Scan for the cell matching the given text and deliver its (X, Y) coordinate at center. 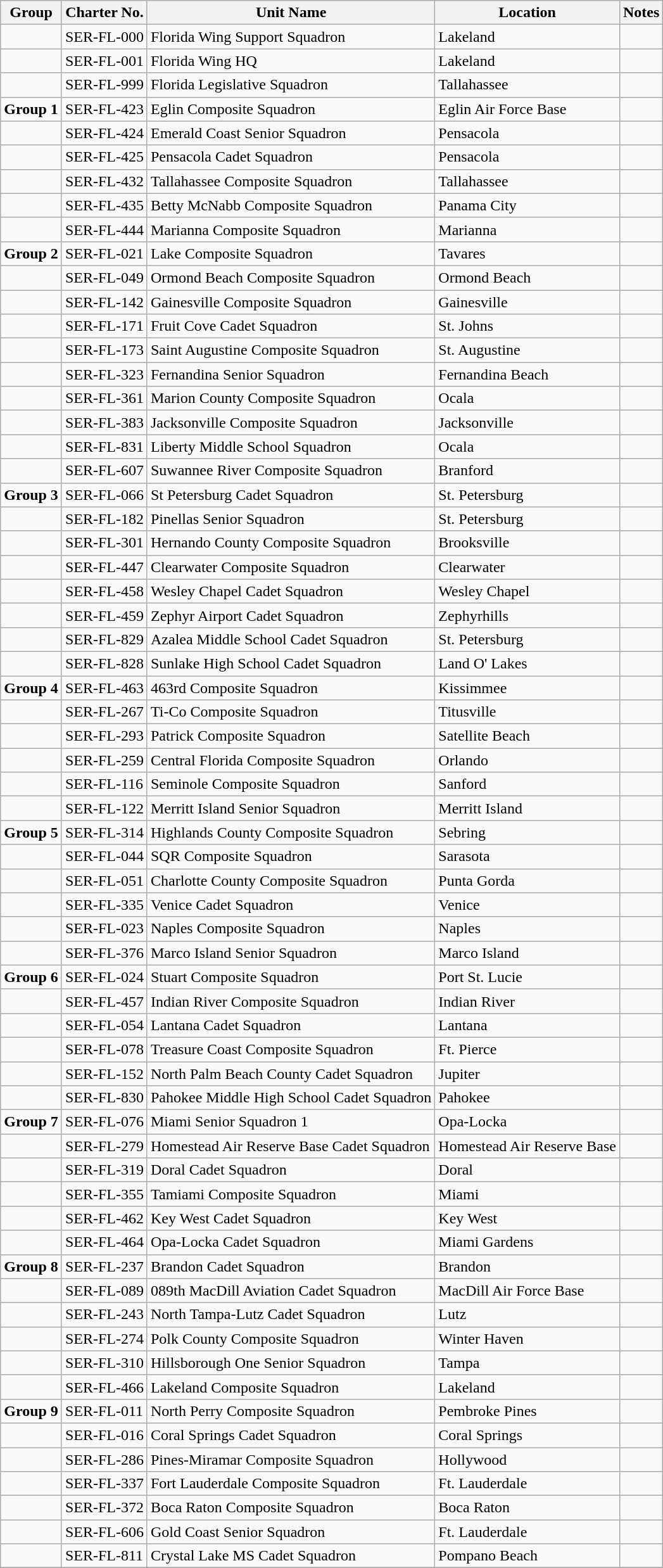
Orlando (527, 760)
SER-FL-383 (104, 423)
Venice (527, 905)
Boca Raton (527, 1508)
Key West Cadet Squadron (291, 1218)
089th MacDill Aviation Cadet Squadron (291, 1291)
North Palm Beach County Cadet Squadron (291, 1074)
SER-FL-310 (104, 1363)
SER-FL-293 (104, 736)
Hillsborough One Senior Squadron (291, 1363)
Indian River (527, 1001)
Satellite Beach (527, 736)
SER-FL-173 (104, 350)
Gainesville Composite Squadron (291, 302)
Group 6 (32, 977)
SER-FL-462 (104, 1218)
Charlotte County Composite Squadron (291, 881)
Brooksville (527, 543)
SER-FL-001 (104, 61)
SER-FL-024 (104, 977)
Marianna Composite Squadron (291, 229)
SER-FL-811 (104, 1556)
SER-FL-831 (104, 447)
MacDill Air Force Base (527, 1291)
Zephyr Airport Cadet Squadron (291, 615)
SER-FL-424 (104, 133)
SER-FL-606 (104, 1532)
Florida Legislative Squadron (291, 85)
Seminole Composite Squadron (291, 784)
SER-FL-335 (104, 905)
SER-FL-463 (104, 687)
SER-FL-076 (104, 1122)
SER-FL-286 (104, 1459)
Punta Gorda (527, 881)
SER-FL-237 (104, 1266)
Kissimmee (527, 687)
St Petersburg Cadet Squadron (291, 495)
SER-FL-376 (104, 953)
Pahokee Middle High School Cadet Squadron (291, 1098)
SER-FL-423 (104, 109)
SER-FL-023 (104, 929)
SER-FL-243 (104, 1315)
SQR Composite Squadron (291, 857)
Clearwater (527, 567)
Notes (641, 13)
Opa-Locka Cadet Squadron (291, 1242)
Stuart Composite Squadron (291, 977)
Boca Raton Composite Squadron (291, 1508)
Sunlake High School Cadet Squadron (291, 663)
Pinellas Senior Squadron (291, 519)
SER-FL-432 (104, 181)
North Perry Composite Squadron (291, 1411)
SER-FL-435 (104, 205)
SER-FL-319 (104, 1170)
Marco Island Senior Squadron (291, 953)
Marion County Composite Squadron (291, 398)
SER-FL-337 (104, 1484)
SER-FL-607 (104, 471)
Charter No. (104, 13)
Naples (527, 929)
Sanford (527, 784)
Florida Wing HQ (291, 61)
Gold Coast Senior Squadron (291, 1532)
SER-FL-078 (104, 1049)
Emerald Coast Senior Squadron (291, 133)
SER-FL-279 (104, 1146)
Ormond Beach Composite Squadron (291, 277)
Branford (527, 471)
Port St. Lucie (527, 977)
463rd Composite Squadron (291, 687)
Patrick Composite Squadron (291, 736)
Hernando County Composite Squadron (291, 543)
Group 5 (32, 832)
SER-FL-171 (104, 326)
SER-FL-011 (104, 1411)
SER-FL-447 (104, 567)
Central Florida Composite Squadron (291, 760)
SER-FL-049 (104, 277)
Group 9 (32, 1411)
St. Augustine (527, 350)
Pines-Miramar Composite Squadron (291, 1459)
Marco Island (527, 953)
Lakeland Composite Squadron (291, 1387)
Winter Haven (527, 1339)
Homestead Air Reserve Base (527, 1146)
Wesley Chapel (527, 591)
Sarasota (527, 857)
SER-FL-116 (104, 784)
SER-FL-457 (104, 1001)
Indian River Composite Squadron (291, 1001)
SER-FL-142 (104, 302)
SER-FL-464 (104, 1242)
Group 3 (32, 495)
Eglin Composite Squadron (291, 109)
Ti-Co Composite Squadron (291, 712)
Highlands County Composite Squadron (291, 832)
Titusville (527, 712)
Ft. Pierce (527, 1049)
Saint Augustine Composite Squadron (291, 350)
Doral (527, 1170)
SER-FL-355 (104, 1194)
Pembroke Pines (527, 1411)
SER-FL-323 (104, 374)
SER-FL-152 (104, 1074)
Doral Cadet Squadron (291, 1170)
Florida Wing Support Squadron (291, 37)
SER-FL-999 (104, 85)
Lantana (527, 1025)
Location (527, 13)
Jupiter (527, 1074)
SER-FL-466 (104, 1387)
Panama City (527, 205)
SER-FL-044 (104, 857)
Gainesville (527, 302)
SER-FL-021 (104, 253)
SER-FL-459 (104, 615)
Crystal Lake MS Cadet Squadron (291, 1556)
Pensacola Cadet Squadron (291, 157)
North Tampa-Lutz Cadet Squadron (291, 1315)
SER-FL-182 (104, 519)
Land O' Lakes (527, 663)
Treasure Coast Composite Squadron (291, 1049)
Key West (527, 1218)
Eglin Air Force Base (527, 109)
Lantana Cadet Squadron (291, 1025)
Brandon Cadet Squadron (291, 1266)
Brandon (527, 1266)
Tampa (527, 1363)
Unit Name (291, 13)
SER-FL-829 (104, 639)
Tavares (527, 253)
Sebring (527, 832)
Wesley Chapel Cadet Squadron (291, 591)
Group 2 (32, 253)
Liberty Middle School Squadron (291, 447)
SER-FL-259 (104, 760)
SER-FL-122 (104, 808)
SER-FL-361 (104, 398)
Lake Composite Squadron (291, 253)
Merritt Island (527, 808)
SER-FL-444 (104, 229)
Lutz (527, 1315)
SER-FL-314 (104, 832)
SER-FL-828 (104, 663)
Pompano Beach (527, 1556)
SER-FL-054 (104, 1025)
Betty McNabb Composite Squadron (291, 205)
Clearwater Composite Squadron (291, 567)
SER-FL-830 (104, 1098)
Jacksonville (527, 423)
St. Johns (527, 326)
Azalea Middle School Cadet Squadron (291, 639)
Coral Springs Cadet Squadron (291, 1435)
Opa-Locka (527, 1122)
Group (32, 13)
Group 7 (32, 1122)
Tamiami Composite Squadron (291, 1194)
SER-FL-301 (104, 543)
Merritt Island Senior Squadron (291, 808)
SER-FL-000 (104, 37)
Miami Gardens (527, 1242)
Zephyrhills (527, 615)
Fernandina Senior Squadron (291, 374)
SER-FL-016 (104, 1435)
SER-FL-066 (104, 495)
Polk County Composite Squadron (291, 1339)
SER-FL-051 (104, 881)
SER-FL-425 (104, 157)
Group 8 (32, 1266)
Tallahassee Composite Squadron (291, 181)
Group 4 (32, 687)
Fernandina Beach (527, 374)
SER-FL-267 (104, 712)
Marianna (527, 229)
Venice Cadet Squadron (291, 905)
Fruit Cove Cadet Squadron (291, 326)
SER-FL-458 (104, 591)
Miami Senior Squadron 1 (291, 1122)
Fort Lauderdale Composite Squadron (291, 1484)
Miami (527, 1194)
Jacksonville Composite Squadron (291, 423)
Pahokee (527, 1098)
Suwannee River Composite Squadron (291, 471)
SER-FL-089 (104, 1291)
SER-FL-372 (104, 1508)
SER-FL-274 (104, 1339)
Hollywood (527, 1459)
Coral Springs (527, 1435)
Homestead Air Reserve Base Cadet Squadron (291, 1146)
Group 1 (32, 109)
Naples Composite Squadron (291, 929)
Ormond Beach (527, 277)
